Capture the cell that displays the provided text and extract its (x, y) central coordinate. 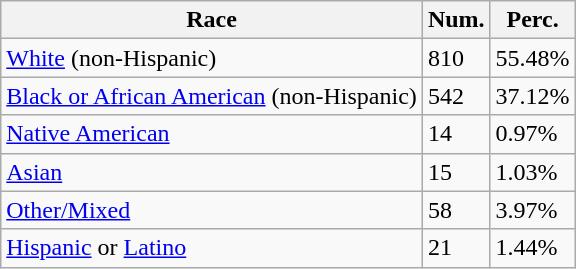
0.97% (532, 134)
Perc. (532, 20)
Other/Mixed (212, 210)
21 (456, 248)
58 (456, 210)
810 (456, 58)
Native American (212, 134)
Asian (212, 172)
Black or African American (non-Hispanic) (212, 96)
15 (456, 172)
55.48% (532, 58)
Hispanic or Latino (212, 248)
Race (212, 20)
1.03% (532, 172)
14 (456, 134)
3.97% (532, 210)
1.44% (532, 248)
Num. (456, 20)
White (non-Hispanic) (212, 58)
542 (456, 96)
37.12% (532, 96)
